Pinpoint the cell where the given text exists, returning its [x, y] midpoint coordinate. 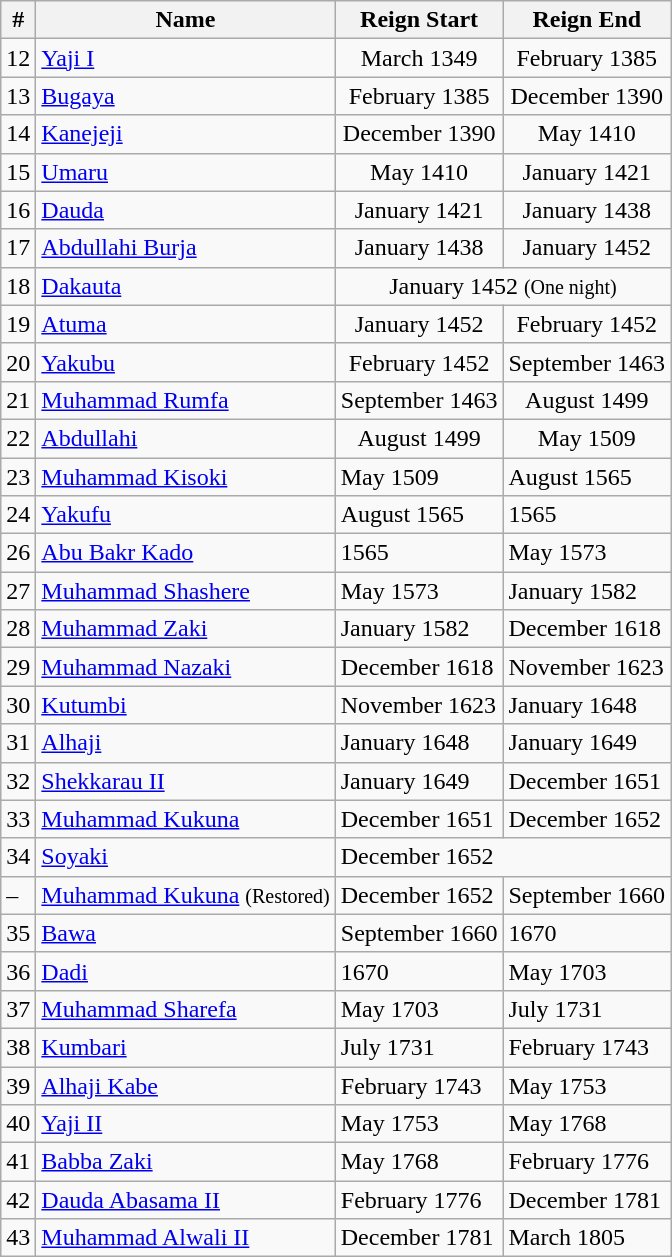
27 [18, 591]
28 [18, 629]
38 [18, 1047]
Alhaji [186, 743]
Dadi [186, 971]
Muhammad Alwali II [186, 1238]
16 [18, 210]
35 [18, 933]
Muhammad Rumfa [186, 400]
21 [18, 400]
Babba Zaki [186, 1162]
Kumbari [186, 1047]
Dakauta [186, 286]
Atuma [186, 324]
Kanejeji [186, 134]
March 1349 [419, 58]
Soyaki [186, 857]
Bawa [186, 933]
40 [18, 1124]
# [18, 20]
Umaru [186, 172]
Yaji II [186, 1124]
Bugaya [186, 96]
43 [18, 1238]
March 1805 [587, 1238]
15 [18, 172]
Muhammad Kisoki [186, 477]
Alhaji Kabe [186, 1085]
31 [18, 743]
Muhammad Nazaki [186, 667]
36 [18, 971]
19 [18, 324]
Dauda Abasama II [186, 1200]
41 [18, 1162]
12 [18, 58]
18 [18, 286]
39 [18, 1085]
Shekkarau II [186, 781]
23 [18, 477]
24 [18, 515]
Yaji I [186, 58]
13 [18, 96]
Muhammad Shashere [186, 591]
Name [186, 20]
Muhammad Kukuna [186, 819]
17 [18, 248]
42 [18, 1200]
22 [18, 438]
33 [18, 819]
Abdullahi Burja [186, 248]
Yakufu [186, 515]
Abu Bakr Kado [186, 553]
Muhammad Zaki [186, 629]
Kutumbi [186, 705]
Muhammad Kukuna (Restored) [186, 895]
– [18, 895]
Muhammad Sharefa [186, 1009]
January 1452 (One night) [502, 286]
26 [18, 553]
34 [18, 857]
Reign Start [419, 20]
20 [18, 362]
30 [18, 705]
14 [18, 134]
37 [18, 1009]
Yakubu [186, 362]
29 [18, 667]
Dauda [186, 210]
32 [18, 781]
Reign End [587, 20]
Abdullahi [186, 438]
